Search for the cell housing the specified text and yield its [X, Y] center coordinate. 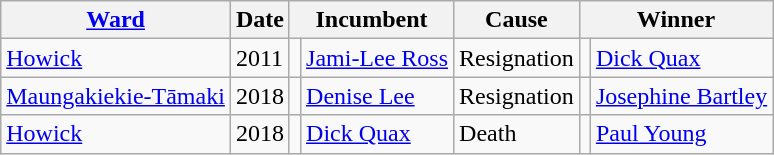
Incumbent [371, 20]
Josephine Bartley [681, 96]
Maungakiekie-Tāmaki [116, 96]
Ward [116, 20]
Death [517, 134]
Date [260, 20]
Paul Young [681, 134]
2011 [260, 58]
Jami-Lee Ross [378, 58]
Cause [517, 20]
Winner [676, 20]
Denise Lee [378, 96]
